Return (x, y) of the center of cell containing provided text 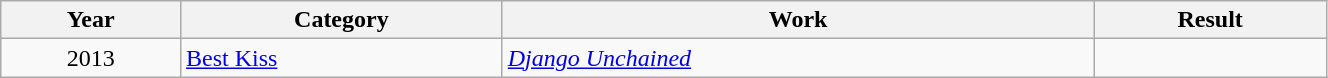
2013 (91, 58)
Django Unchained (798, 58)
Best Kiss (342, 58)
Year (91, 20)
Work (798, 20)
Category (342, 20)
Result (1210, 20)
